Provide the [x, y] coordinate of the cell's center where the given text is located.  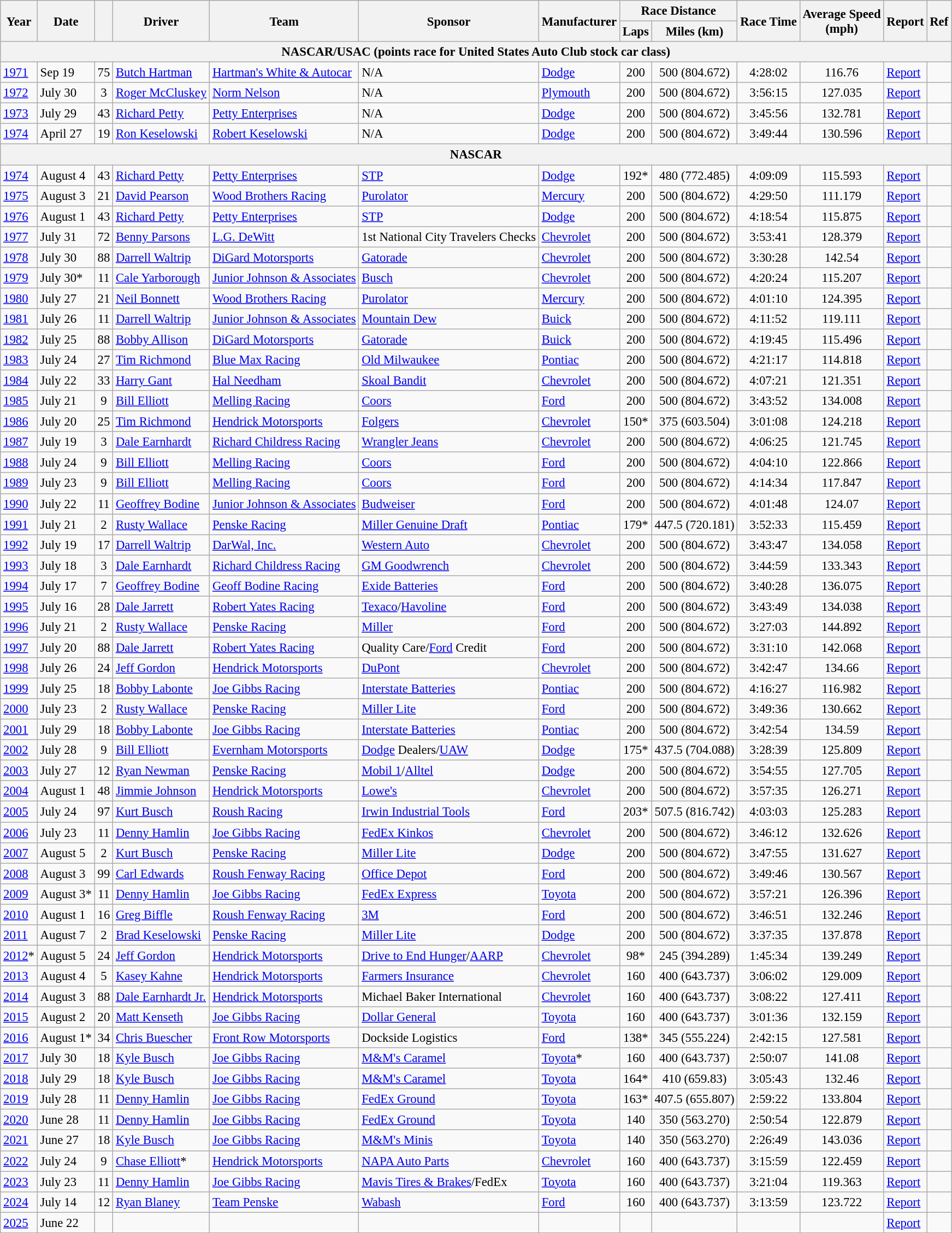
3:47:55 [768, 853]
Mountain Dew [449, 319]
2022 [19, 1161]
2006 [19, 833]
Dollar General [449, 1017]
Folgers [449, 422]
Jimmie Johnson [162, 792]
125.809 [842, 750]
1:45:34 [768, 955]
137.878 [842, 935]
19 [104, 134]
Harry Gant [162, 381]
132.46 [842, 1079]
NASCAR/USAC (points race for United States Auto Club stock car class) [476, 52]
July 31 [66, 237]
2:50:07 [768, 1058]
124.395 [842, 298]
1980 [19, 298]
3:44:59 [768, 565]
Hal Needham [284, 381]
Miller [449, 627]
Mobil 1/Alltel [449, 771]
345 (555.224) [695, 1038]
4:07:21 [768, 381]
Busch [449, 278]
124.218 [842, 422]
Drive to End Hunger/AARP [449, 955]
Skoal Bandit [449, 381]
4:28:02 [768, 73]
1993 [19, 565]
130.596 [842, 134]
2012* [19, 955]
3:45:56 [768, 114]
Ryan Newman [162, 771]
1972 [19, 93]
132.159 [842, 1017]
115.207 [842, 278]
2024 [19, 1202]
Dockside Logistics [449, 1038]
133.343 [842, 565]
FedEx Kinkos [449, 833]
Texaco/Havoline [449, 606]
124.07 [842, 504]
2002 [19, 750]
4:21:17 [768, 360]
Race Distance [678, 11]
1998 [19, 668]
1975 [19, 196]
132.246 [842, 915]
August 7 [66, 935]
4:18:54 [768, 216]
131.627 [842, 853]
407.5 (655.807) [695, 1099]
3:46:51 [768, 915]
Miller Genuine Draft [449, 524]
3:42:47 [768, 668]
119.111 [842, 319]
Front Row Motorsports [284, 1038]
Norm Nelson [284, 93]
April 27 [66, 134]
3:06:02 [768, 976]
437.5 (704.088) [695, 750]
August 3* [66, 894]
2014 [19, 996]
3:37:35 [768, 935]
134.038 [842, 606]
Office Depot [449, 874]
99 [104, 874]
34 [104, 1038]
2004 [19, 792]
2:50:54 [768, 1120]
127.581 [842, 1038]
1996 [19, 627]
DarWal, Inc. [284, 545]
2017 [19, 1058]
116.982 [842, 689]
121.745 [842, 442]
Ron Keselowski [162, 134]
Year [19, 21]
2023 [19, 1182]
Irwin Industrial Tools [449, 812]
139.249 [842, 955]
Old Milwaukee [449, 360]
480 (772.485) [695, 175]
Robert Keselowski [284, 134]
3:31:10 [768, 647]
2011 [19, 935]
447.5 (720.181) [695, 524]
M&M's Minis [449, 1141]
132.781 [842, 114]
114.818 [842, 360]
20 [104, 1017]
4:20:24 [768, 278]
125.283 [842, 812]
Greg Biffle [162, 915]
June 28 [66, 1120]
3:57:21 [768, 894]
245 (394.289) [695, 955]
3:42:54 [768, 730]
117.847 [842, 483]
DuPont [449, 668]
4:16:27 [768, 689]
2020 [19, 1120]
33 [104, 381]
1986 [19, 422]
FedEx Express [449, 894]
1997 [19, 647]
4:01:48 [768, 504]
1979 [19, 278]
115.496 [842, 339]
126.271 [842, 792]
4:03:03 [768, 812]
375 (603.504) [695, 422]
7 [104, 586]
192* [636, 175]
72 [104, 237]
122.866 [842, 463]
3:52:33 [768, 524]
4:06:25 [768, 442]
August 2 [66, 1017]
Chris Buescher [162, 1038]
Miles (km) [695, 32]
Driver [162, 21]
164* [636, 1079]
1989 [19, 483]
David Pearson [162, 196]
128.379 [842, 237]
141.08 [842, 1058]
3:21:04 [768, 1182]
119.363 [842, 1182]
Manufacturer [579, 21]
134.66 [842, 668]
111.179 [842, 196]
3:30:28 [768, 257]
2018 [19, 1079]
142.54 [842, 257]
2025 [19, 1223]
3:15:59 [768, 1161]
115.593 [842, 175]
1991 [19, 524]
98* [636, 955]
127.705 [842, 771]
3:01:08 [768, 422]
June 22 [66, 1223]
75 [104, 73]
2003 [19, 771]
Date [66, 21]
Benny Parsons [162, 237]
Chase Elliott* [162, 1161]
3:43:49 [768, 606]
4:19:45 [768, 339]
134.59 [842, 730]
175* [636, 750]
1990 [19, 504]
115.459 [842, 524]
3M [449, 915]
48 [104, 792]
July 18 [66, 565]
143.036 [842, 1141]
Brad Keselowski [162, 935]
Mavis Tires & Brakes/FedEx [449, 1182]
97 [104, 812]
2005 [19, 812]
2015 [19, 1017]
Carl Edwards [162, 874]
Wrangler Jeans [449, 442]
Average Speed(mph) [842, 21]
1987 [19, 442]
Sep 19 [66, 73]
3:56:15 [768, 93]
116.76 [842, 73]
4:01:10 [768, 298]
L.G. DeWitt [284, 237]
3:40:28 [768, 586]
1st National City Travelers Checks [449, 237]
Roger McCluskey [162, 93]
1971 [19, 73]
150* [636, 422]
2:26:49 [768, 1141]
2009 [19, 894]
GM Goodwrench [449, 565]
3:54:55 [768, 771]
Ref [939, 21]
203* [636, 812]
Lowe's [449, 792]
129.009 [842, 976]
Western Auto [449, 545]
2000 [19, 709]
3:01:36 [768, 1017]
3:49:46 [768, 874]
3:43:52 [768, 401]
27 [104, 360]
2010 [19, 915]
1984 [19, 381]
1981 [19, 319]
June 27 [66, 1141]
1978 [19, 257]
136.075 [842, 586]
July 30* [66, 278]
4:04:10 [768, 463]
3:28:39 [768, 750]
Race Time [768, 21]
Evernham Motorsports [284, 750]
Hartman's White & Autocar [284, 73]
2021 [19, 1141]
17 [104, 545]
July 17 [66, 586]
Toyota* [579, 1058]
Laps [636, 32]
3:49:36 [768, 709]
Roush Racing [284, 812]
1983 [19, 360]
410 (659.83) [695, 1079]
4:11:52 [768, 319]
Geoff Bodine Racing [284, 586]
Michael Baker International [449, 996]
3:57:35 [768, 792]
4:09:09 [768, 175]
121.351 [842, 381]
4:14:34 [768, 483]
2008 [19, 874]
179* [636, 524]
1992 [19, 545]
115.875 [842, 216]
Plymouth [579, 93]
3:27:03 [768, 627]
Dodge Dealers/UAW [449, 750]
Exide Batteries [449, 586]
130.662 [842, 709]
2016 [19, 1038]
5 [104, 976]
134.008 [842, 401]
1985 [19, 401]
3:08:22 [768, 996]
122.459 [842, 1161]
144.892 [842, 627]
132.626 [842, 833]
3:43:47 [768, 545]
Kasey Kahne [162, 976]
NASCAR [476, 155]
1976 [19, 216]
Dale Earnhardt Jr. [162, 996]
Blue Max Racing [284, 360]
16 [104, 915]
NAPA Auto Parts [449, 1161]
Budweiser [449, 504]
3:05:43 [768, 1079]
Butch Hartman [162, 73]
2001 [19, 730]
163* [636, 1099]
1988 [19, 463]
July 16 [66, 606]
Team Penske [284, 1202]
1995 [19, 606]
1973 [19, 114]
138* [636, 1038]
134.058 [842, 545]
Sponsor [449, 21]
Ryan Blaney [162, 1202]
Cale Yarborough [162, 278]
25 [104, 422]
3:46:12 [768, 833]
130.567 [842, 874]
Bobby Allison [162, 339]
2:42:15 [768, 1038]
127.411 [842, 996]
142.068 [842, 647]
Farmers Insurance [449, 976]
1994 [19, 586]
Quality Care/Ford Credit [449, 647]
August 1* [66, 1038]
2007 [19, 853]
2:59:22 [768, 1099]
1999 [19, 689]
126.396 [842, 894]
2019 [19, 1099]
507.5 (816.742) [695, 812]
133.804 [842, 1099]
4:29:50 [768, 196]
1982 [19, 339]
127.035 [842, 93]
123.722 [842, 1202]
3:49:44 [768, 134]
2013 [19, 976]
122.879 [842, 1120]
1977 [19, 237]
Team [284, 21]
28 [104, 606]
Matt Kenseth [162, 1017]
July 14 [66, 1202]
3:53:41 [768, 237]
3:13:59 [768, 1202]
Wabash [449, 1202]
Neil Bonnett [162, 298]
